Return (x, y) of the center of cell containing provided text 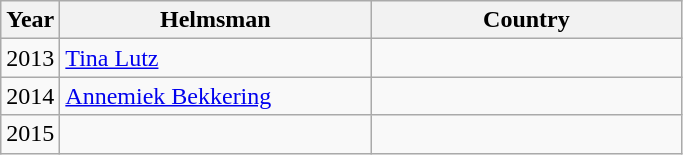
2013 (30, 58)
2014 (30, 96)
Country (526, 20)
2015 (30, 134)
Year (30, 20)
Annemiek Bekkering (216, 96)
Tina Lutz (216, 58)
Helmsman (216, 20)
